For the text-containing cell, return its midpoint in [x, y] coordinate format. 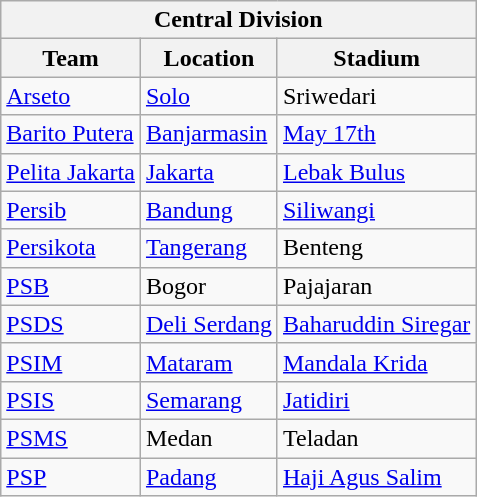
Mandala Krida [376, 362]
Stadium [376, 58]
Bogor [208, 286]
May 17th [376, 134]
Banjarmasin [208, 134]
Pajajaran [376, 286]
Deli Serdang [208, 324]
PSP [71, 477]
Bandung [208, 210]
Pelita Jakarta [71, 172]
Semarang [208, 400]
Solo [208, 96]
PSIS [71, 400]
Arseto [71, 96]
Team [71, 58]
PSMS [71, 438]
Barito Putera [71, 134]
Jatidiri [376, 400]
Haji Agus Salim [376, 477]
Persikota [71, 248]
Sriwedari [376, 96]
Medan [208, 438]
Teladan [376, 438]
Baharuddin Siregar [376, 324]
Location [208, 58]
Padang [208, 477]
Persib [71, 210]
PSIM [71, 362]
PSDS [71, 324]
Siliwangi [376, 210]
Benteng [376, 248]
Lebak Bulus [376, 172]
Tangerang [208, 248]
Central Division [238, 20]
PSB [71, 286]
Jakarta [208, 172]
Mataram [208, 362]
